Detect which cell encompasses the target text, then output its (X, Y) center coordinate. 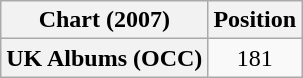
Chart (2007) (104, 20)
Position (255, 20)
UK Albums (OCC) (104, 58)
181 (255, 58)
